Return the [X, Y] coordinate for the center point of the cell that contains the specified text.  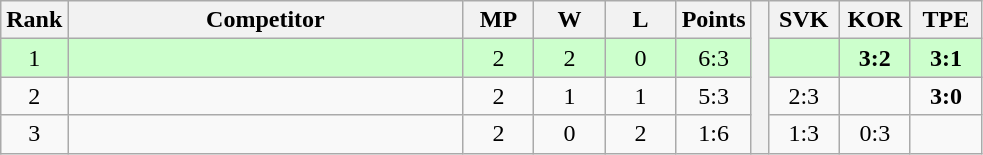
3:2 [874, 58]
0:3 [874, 134]
Points [714, 20]
SVK [804, 20]
6:3 [714, 58]
Rank [34, 20]
3 [34, 134]
TPE [946, 20]
5:3 [714, 96]
1:6 [714, 134]
2:3 [804, 96]
Competitor [266, 20]
3:1 [946, 58]
KOR [874, 20]
MP [498, 20]
L [640, 20]
W [570, 20]
3:0 [946, 96]
1:3 [804, 134]
